Scan for the cell matching the given text and deliver its (x, y) coordinate at center. 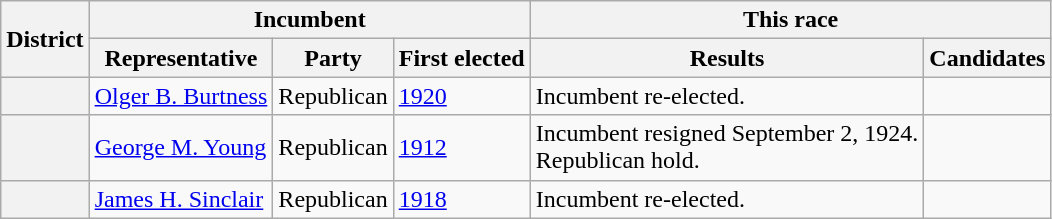
This race (790, 20)
District (45, 39)
Olger B. Burtness (181, 96)
1920 (462, 96)
James H. Sinclair (181, 199)
Party (333, 58)
First elected (462, 58)
Representative (181, 58)
Results (727, 58)
George M. Young (181, 148)
Incumbent (310, 20)
1912 (462, 148)
Candidates (988, 58)
1918 (462, 199)
Incumbent resigned September 2, 1924.Republican hold. (727, 148)
